Locate the cell with the specified text and output its [x, y] center coordinate. 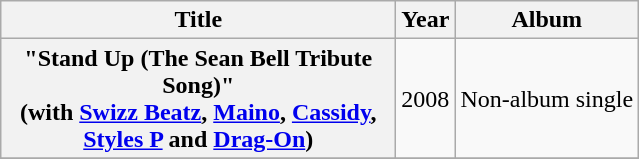
Album [547, 20]
Title [198, 20]
2008 [426, 98]
Year [426, 20]
"Stand Up (The Sean Bell Tribute Song)"(with Swizz Beatz, Maino, Cassidy, Styles P and Drag-On) [198, 98]
Non-album single [547, 98]
